Determine the [X, Y] coordinate at the center of the cell enclosing the given text.  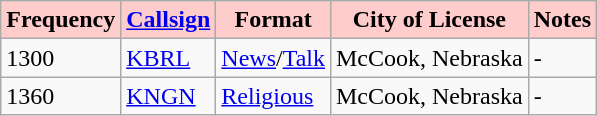
Frequency [61, 20]
KBRL [168, 58]
Notes [562, 20]
City of License [429, 20]
News/Talk [274, 58]
1300 [61, 58]
Religious [274, 96]
KNGN [168, 96]
1360 [61, 96]
Callsign [168, 20]
Format [274, 20]
